Find where the given text appears and provide that cell's center as (X, Y) coordinate. 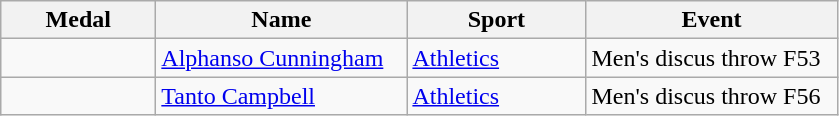
Name (282, 20)
Men's discus throw F53 (712, 58)
Men's discus throw F56 (712, 96)
Tanto Campbell (282, 96)
Event (712, 20)
Medal (78, 20)
Sport (496, 20)
Alphanso Cunningham (282, 58)
